Find where the given text appears and provide that cell's center as (X, Y) coordinate. 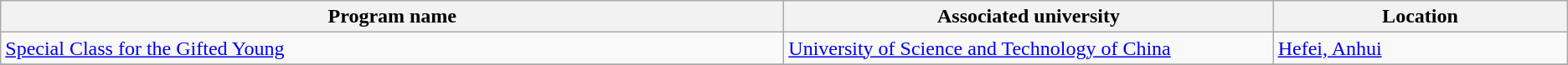
Hefei, Anhui (1421, 48)
Program name (392, 17)
Special Class for the Gifted Young (392, 48)
Associated university (1029, 17)
University of Science and Technology of China (1029, 48)
Location (1421, 17)
